Output the [x, y] coordinate of the center of the cell containing the given text.  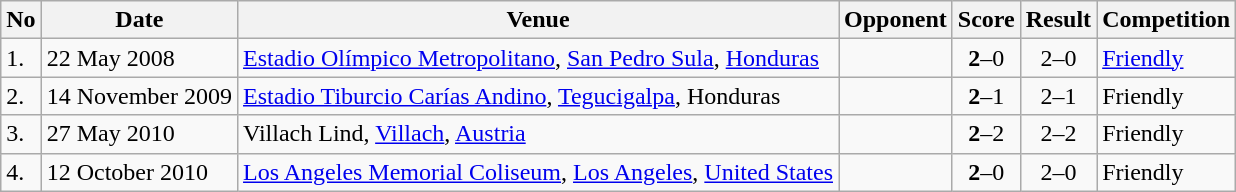
27 May 2010 [139, 134]
3. [21, 134]
Date [139, 20]
Competition [1166, 20]
14 November 2009 [139, 96]
No [21, 20]
Estadio Olímpico Metropolitano, San Pedro Sula, Honduras [538, 58]
2. [21, 96]
1. [21, 58]
Score [986, 20]
Venue [538, 20]
Villach Lind, Villach, Austria [538, 134]
Result [1058, 20]
Estadio Tiburcio Carías Andino, Tegucigalpa, Honduras [538, 96]
22 May 2008 [139, 58]
12 October 2010 [139, 172]
Los Angeles Memorial Coliseum, Los Angeles, United States [538, 172]
Opponent [896, 20]
4. [21, 172]
